Locate the cell with the specified text and output its [X, Y] center coordinate. 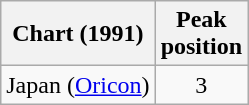
Peakposition [201, 34]
Japan (Oricon) [78, 85]
Chart (1991) [78, 34]
3 [201, 85]
